Return the [x, y] coordinate for the center point of the cell that contains the specified text.  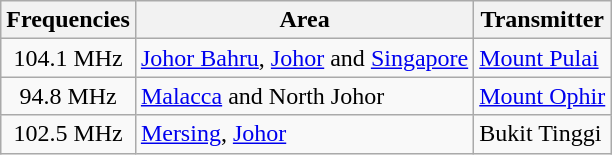
94.8 MHz [68, 96]
Mount Pulai [542, 58]
Transmitter [542, 20]
Area [304, 20]
102.5 MHz [68, 134]
Mount Ophir [542, 96]
Malacca and North Johor [304, 96]
Frequencies [68, 20]
Mersing, Johor [304, 134]
Bukit Tinggi [542, 134]
104.1 MHz [68, 58]
Johor Bahru, Johor and Singapore [304, 58]
